Search for the cell housing the specified text and yield its [X, Y] center coordinate. 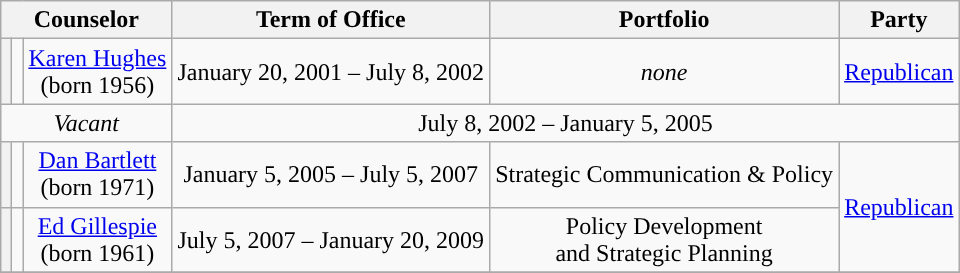
Ed Gillespie(born 1961) [98, 240]
Policy Developmentand Strategic Planning [664, 240]
Counselor [86, 20]
Vacant [86, 123]
January 5, 2005 – July 5, 2007 [331, 174]
Term of Office [331, 20]
Party [899, 20]
Portfolio [664, 20]
July 5, 2007 – January 20, 2009 [331, 240]
Karen Hughes(born 1956) [98, 72]
Dan Bartlett(born 1971) [98, 174]
Strategic Communication & Policy [664, 174]
July 8, 2002 – January 5, 2005 [566, 123]
none [664, 72]
January 20, 2001 – July 8, 2002 [331, 72]
